For the text-containing cell, return its midpoint in [X, Y] coordinate format. 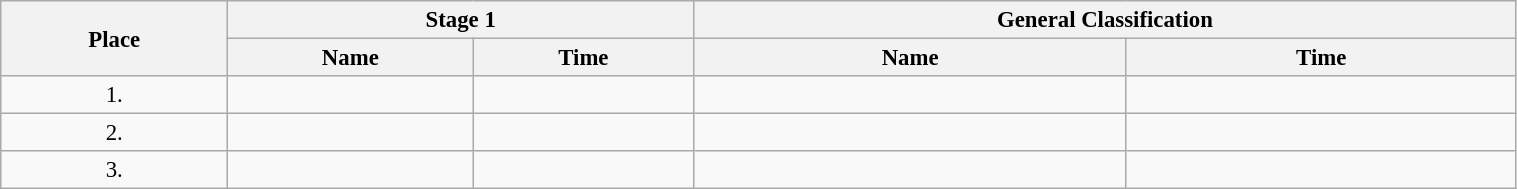
3. [114, 170]
Stage 1 [461, 20]
Place [114, 38]
General Classification [1105, 20]
1. [114, 95]
2. [114, 133]
